From the cell containing the given text, extract its center point as [x, y] coordinate. 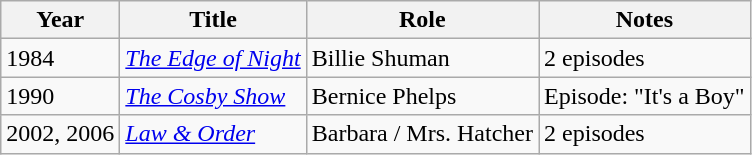
1984 [60, 58]
Law & Order [213, 134]
Episode: "It's a Boy" [645, 96]
The Cosby Show [213, 96]
Title [213, 20]
Barbara / Mrs. Hatcher [422, 134]
Role [422, 20]
1990 [60, 96]
Year [60, 20]
Billie Shuman [422, 58]
Notes [645, 20]
Bernice Phelps [422, 96]
The Edge of Night [213, 58]
2002, 2006 [60, 134]
